Detect which cell encompasses the target text, then output its (x, y) center coordinate. 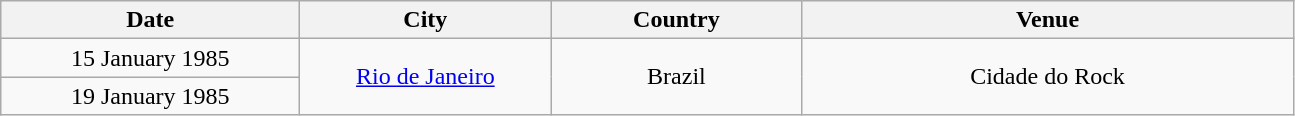
Cidade do Rock (1048, 77)
15 January 1985 (150, 58)
Country (676, 20)
19 January 1985 (150, 96)
City (426, 20)
Date (150, 20)
Brazil (676, 77)
Venue (1048, 20)
Rio de Janeiro (426, 77)
